Capture the cell that displays the provided text and extract its [x, y] central coordinate. 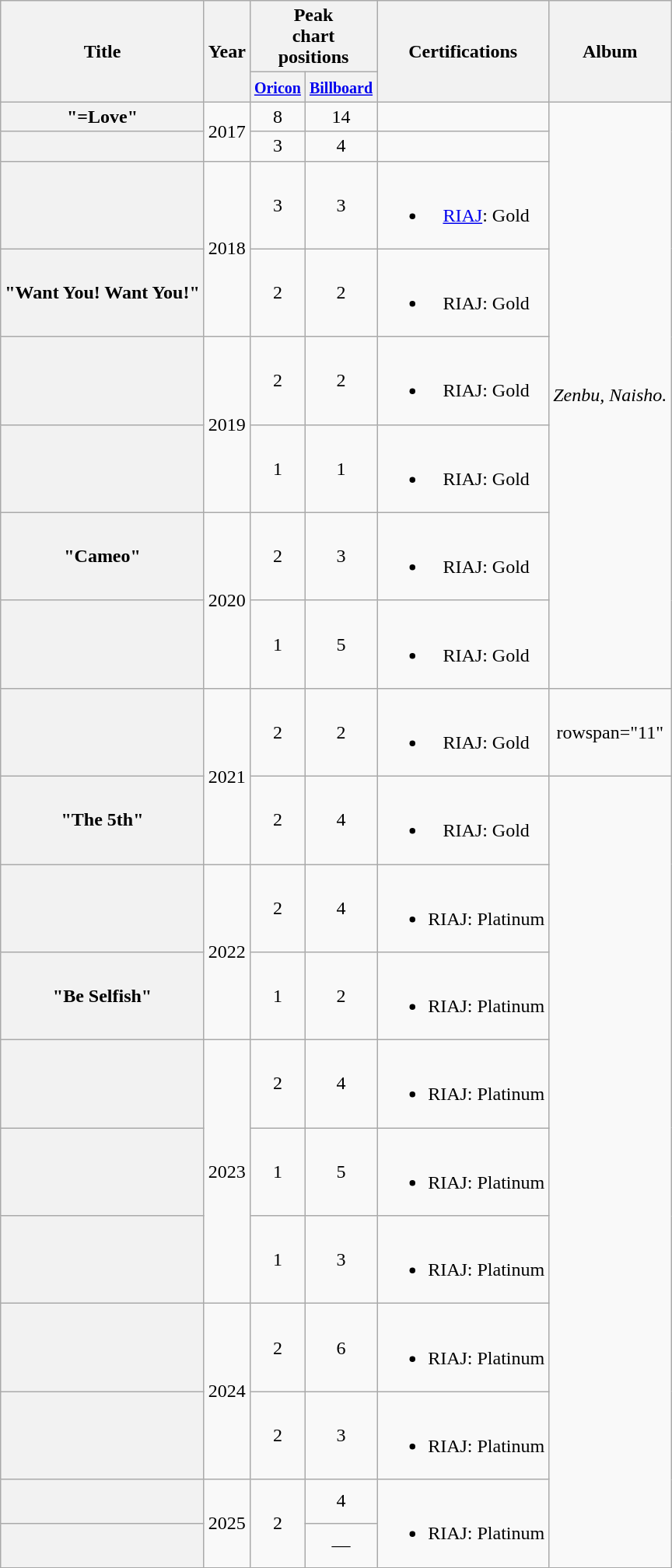
"The 5th" [103, 819]
2024 [227, 1392]
Certifications [464, 51]
"=Love" [103, 117]
Billboard [341, 87]
2021 [227, 776]
"Be Selfish" [103, 997]
8 [277, 117]
Year [227, 51]
"Want You! Want You!" [103, 292]
Zenbu, Naisho. [610, 395]
2023 [227, 1172]
2022 [227, 952]
2020 [227, 600]
14 [341, 117]
Peak chart positions [313, 37]
Album [610, 51]
2018 [227, 249]
6 [341, 1348]
"Cameo" [103, 557]
2017 [227, 131]
Oricon [277, 87]
Title [103, 51]
2019 [227, 424]
rowspan="11" [610, 732]
— [341, 1545]
2025 [227, 1524]
